Find where the given text appears and provide that cell's center as [x, y] coordinate. 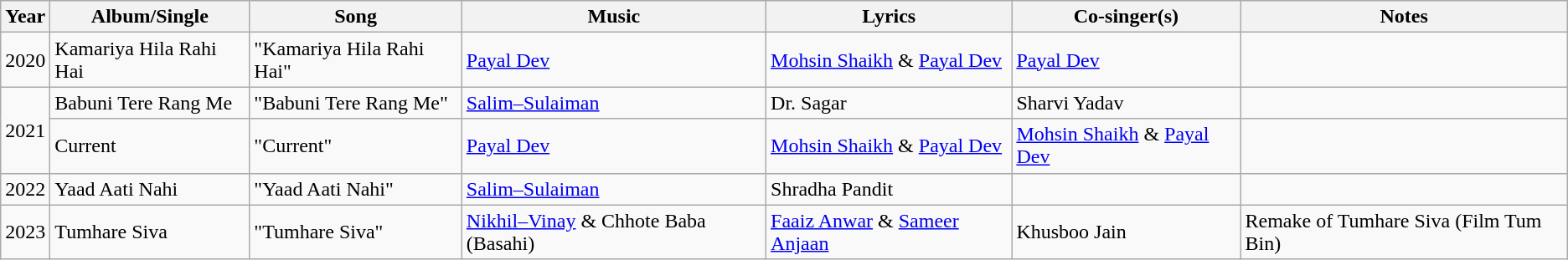
Remake of Tumhare Siva (Film Tum Bin) [1404, 232]
Babuni Tere Rang Me [150, 103]
2021 [25, 130]
Kamariya Hila Rahi Hai [150, 60]
Sharvi Yadav [1126, 103]
2023 [25, 232]
"Kamariya Hila Rahi Hai" [356, 60]
Notes [1404, 17]
Current [150, 145]
Co-singer(s) [1126, 17]
Dr. Sagar [890, 103]
"Tumhare Siva" [356, 232]
Khusboo Jain [1126, 232]
"Babuni Tere Rang Me" [356, 103]
2022 [25, 189]
Song [356, 17]
2020 [25, 60]
Nikhil–Vinay & Chhote Baba (Basahi) [613, 232]
Yaad Aati Nahi [150, 189]
Shradha Pandit [890, 189]
Album/Single [150, 17]
Year [25, 17]
"Current" [356, 145]
Lyrics [890, 17]
"Yaad Aati Nahi" [356, 189]
Music [613, 17]
Faaiz Anwar & Sameer Anjaan [890, 232]
Tumhare Siva [150, 232]
